Search for the cell housing the specified text and yield its (x, y) center coordinate. 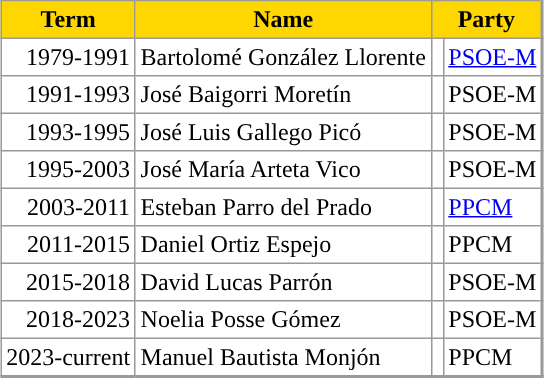
Manuel Bautista Monjón (283, 357)
1993-1995 (68, 132)
José María Arteta Vico (283, 170)
Bartolomé González Llorente (283, 57)
2011-2015 (68, 245)
2015-2018 (68, 282)
José Baigorri Moretín (283, 95)
2018-2023 (68, 320)
Esteban Parro del Prado (283, 207)
Term (68, 20)
2023-current (68, 357)
Noelia Posse Gómez (283, 320)
Party (486, 20)
Daniel Ortiz Espejo (283, 245)
2003-2011 (68, 207)
1995-2003 (68, 170)
David Lucas Parrón (283, 282)
1979-1991 (68, 57)
Name (283, 20)
José Luis Gallego Picó (283, 132)
1991-1993 (68, 95)
